For the text-containing cell, return its midpoint in [x, y] coordinate format. 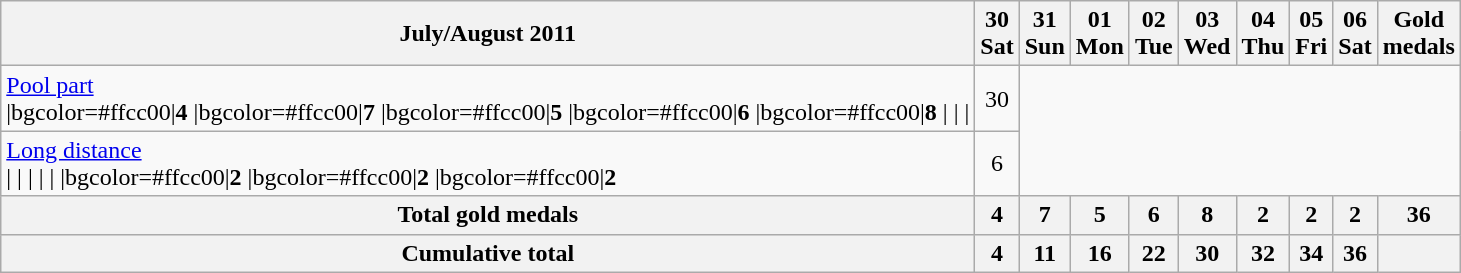
31Sun [1044, 34]
30Sat [997, 34]
01Mon [1100, 34]
5 [1100, 215]
7 [1044, 215]
02Tue [1154, 34]
Cumulative total [488, 253]
Goldmedals [1418, 34]
22 [1154, 253]
Total gold medals [488, 215]
04Thu [1263, 34]
July/August 2011 [488, 34]
8 [1207, 215]
Pool part|bgcolor=#ffcc00|4 |bgcolor=#ffcc00|7 |bgcolor=#ffcc00|5 |bgcolor=#ffcc00|6 |bgcolor=#ffcc00|8 | | | [488, 98]
05Fri [1312, 34]
11 [1044, 253]
16 [1100, 253]
06Sat [1355, 34]
Long distance| | | | | |bgcolor=#ffcc00|2 |bgcolor=#ffcc00|2 |bgcolor=#ffcc00|2 [488, 164]
03Wed [1207, 34]
32 [1263, 253]
34 [1312, 253]
